Identify which cell holds the provided text, then report its (X, Y) central coordinate. 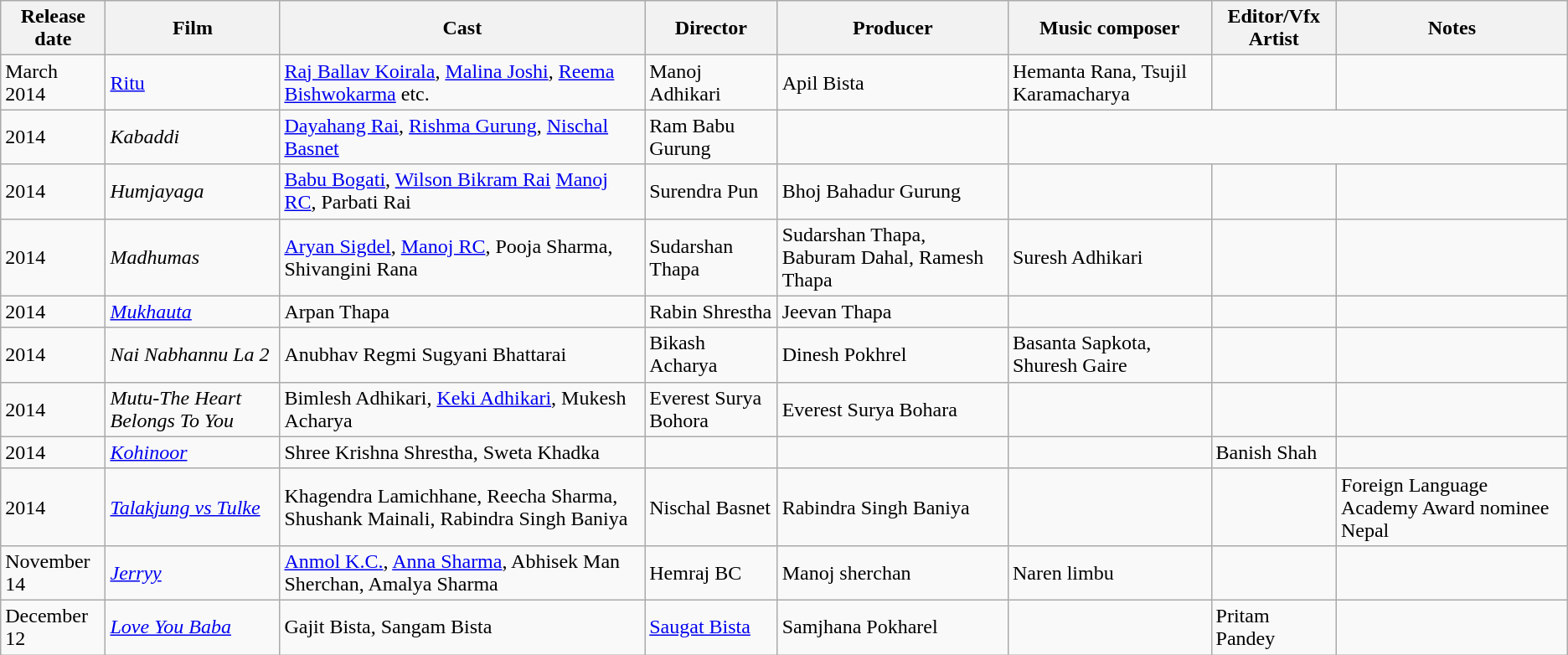
Foreign Language Academy Award nominee Nepal (1452, 507)
Manoj sherchan (893, 573)
Gajit Bista, Sangam Bista (462, 627)
Hemraj BC (711, 573)
Sudarshan Thapa (711, 257)
Pritam Pandey (1273, 627)
Humjayaga (193, 191)
Kohinoor (193, 452)
Nischal Basnet (711, 507)
Producer (893, 28)
Anubhav Regmi Sugyani Bhattarai (462, 355)
Madhumas (193, 257)
Bhoj Bahadur Gurung (893, 191)
Ram Babu Gurung (711, 137)
Music composer (1109, 28)
Dinesh Pokhrel (893, 355)
Shree Krishna Shrestha, Sweta Khadka (462, 452)
Film (193, 28)
Naren limbu (1109, 573)
Jerryy (193, 573)
Banish Shah (1273, 452)
Anmol K.C., Anna Sharma, Abhisek Man Sherchan, Amalya Sharma (462, 573)
Aryan Sigdel, Manoj RC, Pooja Sharma, Shivangini Rana (462, 257)
Ritu (193, 82)
Samjhana Pokharel (893, 627)
Bimlesh Adhikari, Keki Adhikari, Mukesh Acharya (462, 409)
March 2014 (54, 82)
Everest Surya Bohora (711, 409)
Jeevan Thapa (893, 312)
Basanta Sapkota, Shuresh Gaire (1109, 355)
December 12 (54, 627)
Director (711, 28)
Kabaddi (193, 137)
Everest Surya Bohara (893, 409)
Babu Bogati, Wilson Bikram Rai Manoj RC, Parbati Rai (462, 191)
Hemanta Rana, Tsujil Karamacharya (1109, 82)
Rabin Shrestha (711, 312)
Dayahang Rai, Rishma Gurung, Nischal Basnet (462, 137)
Khagendra Lamichhane, Reecha Sharma, Shushank Mainali, Rabindra Singh Baniya (462, 507)
Saugat Bista (711, 627)
Release date (54, 28)
Love You Baba (193, 627)
Raj Ballav Koirala, Malina Joshi, Reema Bishwokarma etc. (462, 82)
Bikash Acharya (711, 355)
Mutu-The Heart Belongs To You (193, 409)
Sudarshan Thapa, Baburam Dahal, Ramesh Thapa (893, 257)
Nai Nabhannu La 2 (193, 355)
Rabindra Singh Baniya (893, 507)
Talakjung vs Tulke (193, 507)
Mukhauta (193, 312)
Suresh Adhikari (1109, 257)
Notes (1452, 28)
Apil Bista (893, 82)
Surendra Pun (711, 191)
Cast (462, 28)
Manoj Adhikari (711, 82)
Editor/Vfx Artist (1273, 28)
November 14 (54, 573)
Arpan Thapa (462, 312)
